Find where the given text appears and provide that cell's center as (X, Y) coordinate. 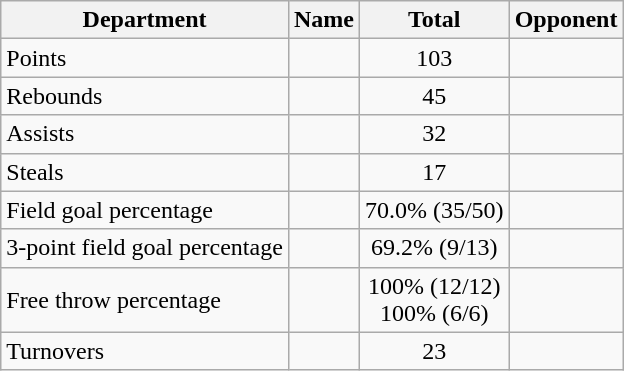
103 (434, 58)
17 (434, 172)
Field goal percentage (145, 210)
Free throw percentage (145, 300)
45 (434, 96)
Steals (145, 172)
3-point field goal percentage (145, 248)
69.2% (9/13) (434, 248)
Points (145, 58)
Department (145, 20)
70.0% (35/50) (434, 210)
Total (434, 20)
32 (434, 134)
23 (434, 351)
Name (324, 20)
Rebounds (145, 96)
Turnovers (145, 351)
Opponent (566, 20)
Assists (145, 134)
100% (12/12)100% (6/6) (434, 300)
